Provide the [X, Y] coordinate of the cell's center where the given text is located.  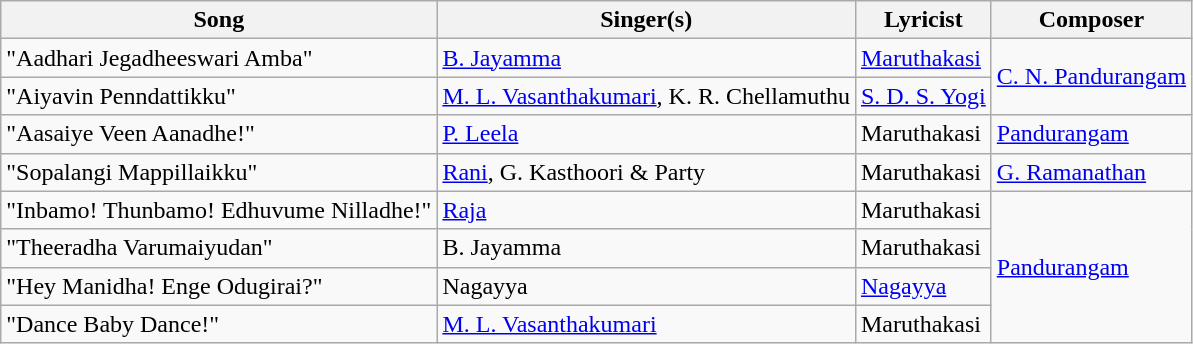
M. L. Vasanthakumari, K. R. Chellamuthu [646, 96]
G. Ramanathan [1091, 172]
"Aiyavin Penndattikku" [219, 96]
"Sopalangi Mappillaikku" [219, 172]
"Hey Manidha! Enge Odugirai?" [219, 286]
"Dance Baby Dance!" [219, 324]
"Aasaiye Veen Aanadhe!" [219, 134]
M. L. Vasanthakumari [646, 324]
P. Leela [646, 134]
Song [219, 20]
Raja [646, 210]
C. N. Pandurangam [1091, 77]
"Aadhari Jegadheeswari Amba" [219, 58]
Composer [1091, 20]
Rani, G. Kasthoori & Party [646, 172]
Lyricist [923, 20]
"Inbamo! Thunbamo! Edhuvume Nilladhe!" [219, 210]
"Theeradha Varumaiyudan" [219, 248]
S. D. S. Yogi [923, 96]
Singer(s) [646, 20]
